Capture the cell that displays the provided text and extract its (X, Y) central coordinate. 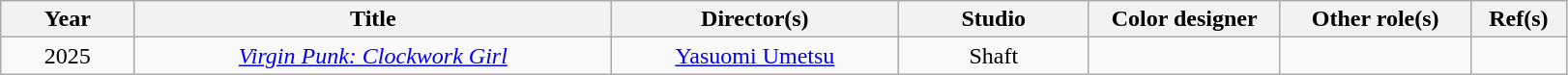
Year (68, 19)
Director(s) (755, 19)
Title (373, 19)
2025 (68, 56)
Other role(s) (1375, 19)
Virgin Punk: Clockwork Girl (373, 56)
Yasuomi Umetsu (755, 56)
Color designer (1183, 19)
Shaft (994, 56)
Studio (994, 19)
Ref(s) (1518, 19)
